Detect which cell encompasses the target text, then output its [X, Y] center coordinate. 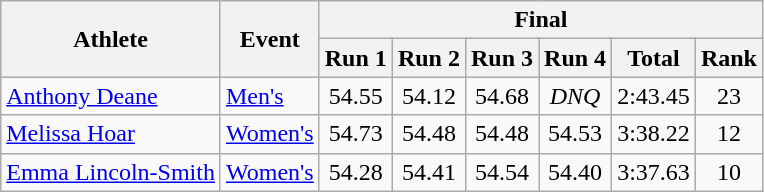
Final [540, 20]
Athlete [111, 39]
54.55 [356, 96]
54.53 [576, 134]
54.40 [576, 172]
Event [270, 39]
54.41 [428, 172]
Emma Lincoln-Smith [111, 172]
Anthony Deane [111, 96]
54.68 [502, 96]
12 [728, 134]
DNQ [576, 96]
3:37.63 [654, 172]
54.54 [502, 172]
Melissa Hoar [111, 134]
Run 4 [576, 58]
54.12 [428, 96]
Rank [728, 58]
Men's [270, 96]
Run 2 [428, 58]
54.73 [356, 134]
54.28 [356, 172]
Total [654, 58]
23 [728, 96]
10 [728, 172]
Run 3 [502, 58]
3:38.22 [654, 134]
Run 1 [356, 58]
2:43.45 [654, 96]
